Scan for the cell matching the given text and deliver its (X, Y) coordinate at center. 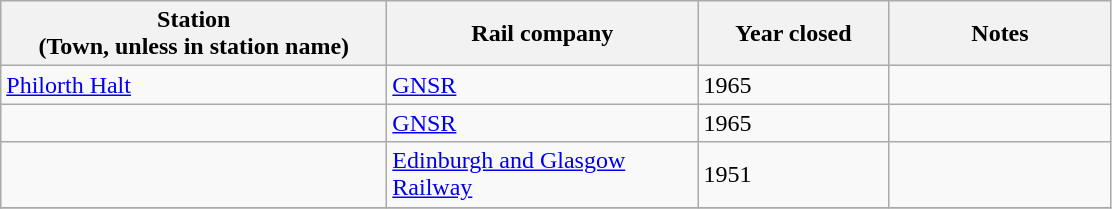
Rail company (542, 34)
Station(Town, unless in station name) (194, 34)
Philorth Halt (194, 85)
1951 (794, 174)
Year closed (794, 34)
Edinburgh and Glasgow Railway (542, 174)
Notes (1000, 34)
